Search for the cell housing the specified text and yield its (x, y) center coordinate. 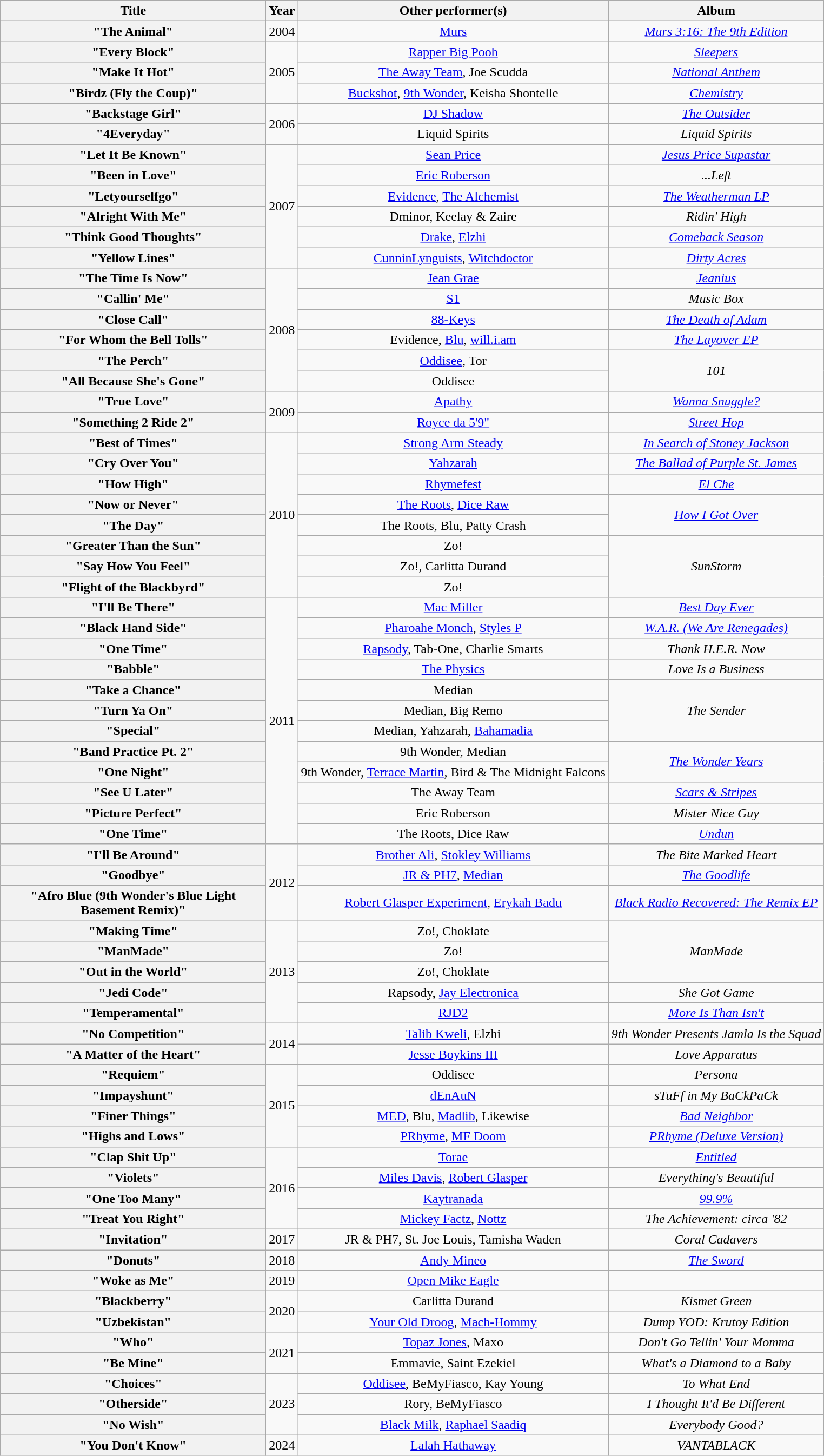
Wanna Snuggle? (716, 402)
Street Hop (716, 422)
Dminor, Keelay & Zaire (453, 216)
DJ Shadow (453, 114)
"Impayshunt" (133, 1095)
Comeback Season (716, 237)
"Highs and Lows" (133, 1136)
2007 (282, 206)
The Away Team, Joe Scudda (453, 72)
Carlitta Durand (453, 1301)
"The Time Is Now" (133, 278)
In Search of Stoney Jackson (716, 443)
"Treat You Right" (133, 1219)
More Is Than Isn't (716, 1013)
The Goodlife (716, 875)
"Temperamental" (133, 1013)
"Otherside" (133, 1404)
2011 (282, 721)
Album (716, 11)
Talib Kweli, Elzhi (453, 1034)
The Away Team (453, 793)
"Invitation" (133, 1239)
Entitled (716, 1157)
MED, Blu, Madlib, Likewise (453, 1116)
"Who" (133, 1342)
PRhyme, MF Doom (453, 1136)
"Jedi Code" (133, 993)
The Layover EP (716, 340)
Ridin' High (716, 216)
"Backstage Girl" (133, 114)
Undun (716, 834)
99.9% (716, 1198)
2024 (282, 1445)
Rapsody, Jay Electronica (453, 993)
2008 (282, 330)
Rapsody, Tab-One, Charlie Smarts (453, 649)
"The Animal" (133, 31)
Lalah Hathaway (453, 1445)
RJD2 (453, 1013)
To What End (716, 1384)
Thank H.E.R. Now (716, 649)
She Got Game (716, 993)
The Physics (453, 669)
Robert Glasper Experiment, Erykah Badu (453, 903)
National Anthem (716, 72)
Bad Neighbor (716, 1116)
"Let It Be Known" (133, 155)
The Bite Marked Heart (716, 854)
"I'll Be There" (133, 608)
"I'll Be Around" (133, 854)
"Alright With Me" (133, 216)
2015 (282, 1106)
VANTABLACK (716, 1445)
The Sender (716, 710)
"Uzbekistan" (133, 1322)
Andy Mineo (453, 1260)
...Left (716, 175)
"The Perch" (133, 361)
2013 (282, 972)
"Make It Hot" (133, 72)
"Close Call" (133, 320)
Median, Big Remo (453, 710)
"Cry Over You" (133, 463)
Year (282, 11)
Mister Nice Guy (716, 813)
2021 (282, 1353)
"Out in the World" (133, 972)
"Picture Perfect" (133, 813)
Buckshot, 9th Wonder, Keisha Shontelle (453, 93)
"Letyourselfgo" (133, 196)
Black Milk, Raphael Saadiq (453, 1425)
Love Apparatus (716, 1054)
"Donuts" (133, 1260)
"Be Mine" (133, 1363)
SunStorm (716, 566)
"Making Time" (133, 930)
The Wonder Years (716, 762)
"Goodbye" (133, 875)
"Every Block" (133, 52)
Sleepers (716, 52)
What's a Diamond to a Baby (716, 1363)
9th Wonder, Median (453, 752)
"True Love" (133, 402)
"The Day" (133, 525)
Mickey Factz, Nottz (453, 1219)
"Woke as Me" (133, 1281)
"ManMade" (133, 952)
Oddisee, BeMyFiasco, Kay Young (453, 1384)
The Weatherman LP (716, 196)
"Yellow Lines" (133, 258)
Jean Grae (453, 278)
"Now or Never" (133, 504)
"Something 2 Ride 2" (133, 422)
2010 (282, 515)
"Blackberry" (133, 1301)
"Callin' Me" (133, 299)
2018 (282, 1260)
Kaytranada (453, 1198)
Royce da 5'9" (453, 422)
The Outsider (716, 114)
"Flight of the Blackbyrd" (133, 587)
Apathy (453, 402)
"Greater Than the Sun" (133, 546)
"Say How You Feel" (133, 566)
Mac Miller (453, 608)
Open Mike Eagle (453, 1281)
Dirty Acres (716, 258)
Your Old Droog, Mach-Hommy (453, 1322)
2019 (282, 1281)
I Thought It'd Be Different (716, 1404)
The Ballad of Purple St. James (716, 463)
"A Matter of the Heart" (133, 1054)
88-Keys (453, 320)
The Achievement: circa '82 (716, 1219)
2020 (282, 1312)
"All Because She's Gone" (133, 381)
"Black Hand Side" (133, 628)
"Requiem" (133, 1075)
Median (453, 690)
Murs 3:16: The 9th Edition (716, 31)
Yahzarah (453, 463)
Jeanius (716, 278)
"No Competition" (133, 1034)
Everybody Good? (716, 1425)
"How High" (133, 484)
"Choices" (133, 1384)
"Afro Blue (9th Wonder's Blue Light Basement Remix)" (133, 903)
Rapper Big Pooh (453, 52)
Everything's Beautiful (716, 1178)
2014 (282, 1044)
Chemistry (716, 93)
2023 (282, 1404)
"No Wish" (133, 1425)
"Clap Shit Up" (133, 1157)
Jesse Boykins III (453, 1054)
Murs (453, 31)
2012 (282, 882)
Sean Price (453, 155)
Best Day Ever (716, 608)
PRhyme (Deluxe Version) (716, 1136)
Dump YOD: Krutoy Edition (716, 1322)
9th Wonder Presents Jamla Is the Squad (716, 1034)
"For Whom the Bell Tolls" (133, 340)
Drake, Elzhi (453, 237)
Topaz Jones, Maxo (453, 1342)
2009 (282, 412)
"Babble" (133, 669)
"You Don't Know" (133, 1445)
"Violets" (133, 1178)
2004 (282, 31)
"Turn Ya On" (133, 710)
Evidence, Blu, will.i.am (453, 340)
"One Too Many" (133, 1198)
Emmavie, Saint Ezekiel (453, 1363)
Oddisee, Tor (453, 361)
2006 (282, 124)
JR & PH7, St. Joe Louis, Tamisha Waden (453, 1239)
Torae (453, 1157)
The Sword (716, 1260)
Evidence, The Alchemist (453, 196)
Pharoahe Monch, Styles P (453, 628)
dEnAuN (453, 1095)
The Death of Adam (716, 320)
Don't Go Tellin' Your Momma (716, 1342)
El Che (716, 484)
Other performer(s) (453, 11)
Brother Ali, Stokley Williams (453, 854)
Scars & Stripes (716, 793)
Persona (716, 1075)
Strong Arm Steady (453, 443)
9th Wonder, Terrace Martin, Bird & The Midnight Falcons (453, 772)
W.A.R. (We Are Renegades) (716, 628)
2016 (282, 1188)
Zo!, Carlitta Durand (453, 566)
Coral Cadavers (716, 1239)
Rory, BeMyFiasco (453, 1404)
"Been in Love" (133, 175)
2005 (282, 72)
"One Night" (133, 772)
"4Everyday" (133, 134)
Love Is a Business (716, 669)
"Birdz (Fly the Coup)" (133, 93)
"See U Later" (133, 793)
Jesus Price Supastar (716, 155)
S1 (453, 299)
"Think Good Thoughts" (133, 237)
"Take a Chance" (133, 690)
"Best of Times" (133, 443)
"Special" (133, 731)
Title (133, 11)
101 (716, 371)
The Roots, Blu, Patty Crash (453, 525)
JR & PH7, Median (453, 875)
How I Got Over (716, 515)
Miles Davis, Robert Glasper (453, 1178)
2017 (282, 1239)
Black Radio Recovered: The Remix EP (716, 903)
CunninLynguists, Witchdoctor (453, 258)
ManMade (716, 951)
Music Box (716, 299)
Rhymefest (453, 484)
Median, Yahzarah, Bahamadia (453, 731)
"Band Practice Pt. 2" (133, 752)
Kismet Green (716, 1301)
"Finer Things" (133, 1116)
sTuFf in My BaCkPaCk (716, 1095)
